Return the [x, y] coordinate for the center point of the cell that contains the specified text.  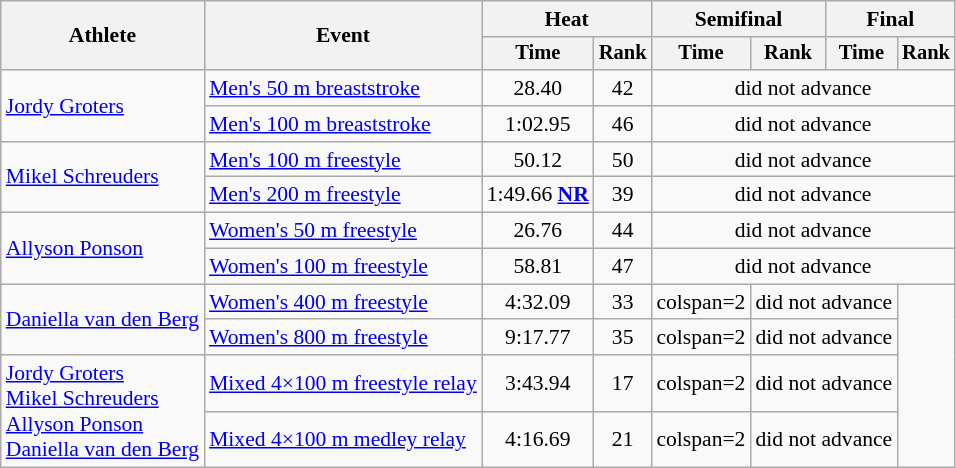
Final [890, 19]
Men's 200 m freestyle [343, 195]
Jordy Groters [102, 106]
Allyson Ponson [102, 248]
Women's 400 m freestyle [343, 302]
Semifinal [738, 19]
Women's 800 m freestyle [343, 338]
42 [623, 88]
Mikel Schreuders [102, 178]
17 [623, 383]
26.76 [538, 231]
Men's 100 m breaststroke [343, 124]
9:17.77 [538, 338]
58.81 [538, 267]
46 [623, 124]
4:16.69 [538, 440]
50 [623, 160]
39 [623, 195]
Jordy GrotersMikel SchreudersAllyson PonsonDaniella van den Berg [102, 411]
Women's 100 m freestyle [343, 267]
1:02.95 [538, 124]
Mixed 4×100 m medley relay [343, 440]
1:49.66 NR [538, 195]
Mixed 4×100 m freestyle relay [343, 383]
Athlete [102, 36]
47 [623, 267]
Event [343, 36]
Heat [567, 19]
50.12 [538, 160]
21 [623, 440]
35 [623, 338]
33 [623, 302]
28.40 [538, 88]
3:43.94 [538, 383]
4:32.09 [538, 302]
Daniella van den Berg [102, 320]
Men's 50 m breaststroke [343, 88]
Women's 50 m freestyle [343, 231]
Men's 100 m freestyle [343, 160]
44 [623, 231]
